Detect which cell encompasses the target text, then output its (X, Y) center coordinate. 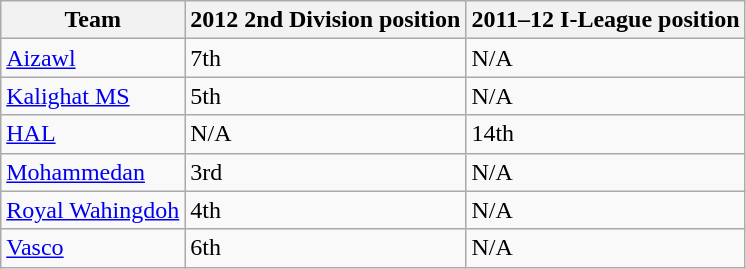
7th (326, 58)
Kalighat MS (93, 96)
2011–12 I-League position (606, 20)
Mohammedan (93, 172)
5th (326, 96)
Royal Wahingdoh (93, 210)
3rd (326, 172)
Vasco (93, 248)
6th (326, 248)
HAL (93, 134)
4th (326, 210)
Team (93, 20)
2012 2nd Division position (326, 20)
14th (606, 134)
Aizawl (93, 58)
